Locate the cell with the specified text and output its [X, Y] center coordinate. 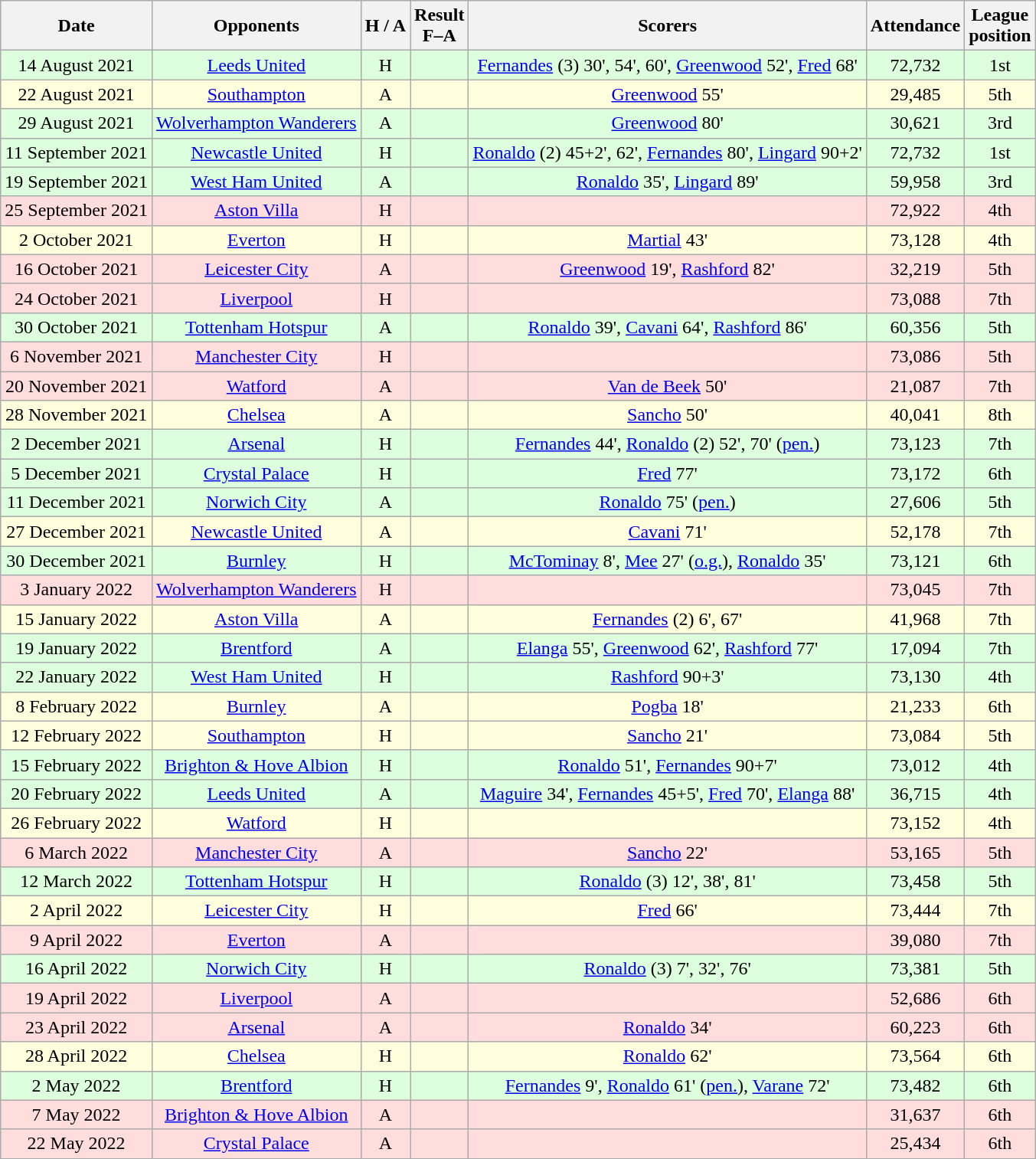
Ronaldo (3) 12', 38', 81' [668, 882]
Fernandes 44', Ronaldo (2) 52', 70' (pen.) [668, 444]
21,233 [915, 706]
11 December 2021 [77, 503]
Fernandes 9', Ronaldo 61' (pen.), Varane 72' [668, 1085]
19 January 2022 [77, 648]
2 December 2021 [77, 444]
14 August 2021 [77, 65]
73,172 [915, 473]
52,686 [915, 998]
30 December 2021 [77, 561]
73,084 [915, 735]
Sancho 22' [668, 853]
29 August 2021 [77, 123]
McTominay 8', Mee 27' (o.g.), Ronaldo 35' [668, 561]
73,088 [915, 298]
11 September 2021 [77, 152]
Date [77, 26]
31,637 [915, 1115]
19 April 2022 [77, 998]
73,128 [915, 240]
60,223 [915, 1027]
Fernandes (3) 30', 54', 60', Greenwood 52', Fred 68' [668, 65]
Cavani 71' [668, 532]
Ronaldo 62' [668, 1056]
41,968 [915, 619]
Sancho 50' [668, 415]
30 October 2021 [77, 327]
Attendance [915, 26]
Ronaldo 34' [668, 1027]
73,130 [915, 677]
26 February 2022 [77, 823]
8th [1000, 415]
Greenwood 55' [668, 94]
73,381 [915, 969]
73,152 [915, 823]
28 April 2022 [77, 1056]
6 November 2021 [77, 356]
Ronaldo 39', Cavani 64', Rashford 86' [668, 327]
12 March 2022 [77, 882]
73,458 [915, 882]
27 December 2021 [77, 532]
16 October 2021 [77, 269]
Opponents [256, 26]
15 January 2022 [77, 619]
Ronaldo 51', Fernandes 90+7' [668, 764]
Ronaldo (3) 7', 32', 76' [668, 969]
8 February 2022 [77, 706]
5 December 2021 [77, 473]
73,444 [915, 911]
16 April 2022 [77, 969]
Rashford 90+3' [668, 677]
Elanga 55', Greenwood 62', Rashford 77' [668, 648]
28 November 2021 [77, 415]
25,434 [915, 1144]
9 April 2022 [77, 940]
22 January 2022 [77, 677]
Ronaldo 35', Lingard 89' [668, 182]
59,958 [915, 182]
73,012 [915, 764]
36,715 [915, 794]
Maguire 34', Fernandes 45+5', Fred 70', Elanga 88' [668, 794]
22 May 2022 [77, 1144]
2 April 2022 [77, 911]
21,087 [915, 385]
17,094 [915, 648]
19 September 2021 [77, 182]
73,123 [915, 444]
30,621 [915, 123]
40,041 [915, 415]
12 February 2022 [77, 735]
23 April 2022 [77, 1027]
72,922 [915, 211]
6 March 2022 [77, 853]
73,045 [915, 590]
20 November 2021 [77, 385]
39,080 [915, 940]
ResultF–A [440, 26]
7 May 2022 [77, 1115]
73,564 [915, 1056]
73,086 [915, 356]
Fernandes (2) 6', 67' [668, 619]
Ronaldo 75' (pen.) [668, 503]
53,165 [915, 853]
60,356 [915, 327]
24 October 2021 [77, 298]
73,121 [915, 561]
52,178 [915, 532]
Greenwood 80' [668, 123]
3 January 2022 [77, 590]
Scorers [668, 26]
20 February 2022 [77, 794]
27,606 [915, 503]
32,219 [915, 269]
15 February 2022 [77, 764]
Pogba 18' [668, 706]
Greenwood 19', Rashford 82' [668, 269]
25 September 2021 [77, 211]
2 May 2022 [77, 1085]
22 August 2021 [77, 94]
H / A [385, 26]
Ronaldo (2) 45+2', 62', Fernandes 80', Lingard 90+2' [668, 152]
29,485 [915, 94]
73,482 [915, 1085]
Leagueposition [1000, 26]
Fred 77' [668, 473]
Fred 66' [668, 911]
Martial 43' [668, 240]
Van de Beek 50' [668, 385]
2 October 2021 [77, 240]
Sancho 21' [668, 735]
